From the cell containing the given text, extract its center point as (X, Y) coordinate. 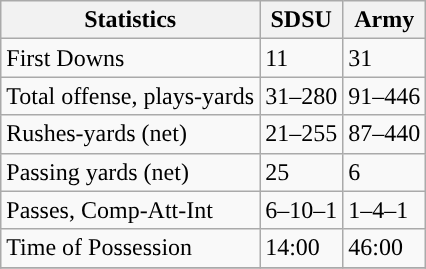
Time of Possession (130, 248)
6–10–1 (302, 210)
31–280 (302, 96)
87–440 (384, 134)
Army (384, 20)
14:00 (302, 248)
1–4–1 (384, 210)
Total offense, plays-yards (130, 96)
SDSU (302, 20)
21–255 (302, 134)
Passing yards (net) (130, 172)
31 (384, 58)
First Downs (130, 58)
46:00 (384, 248)
6 (384, 172)
25 (302, 172)
Statistics (130, 20)
Passes, Comp-Att-Int (130, 210)
Rushes-yards (net) (130, 134)
11 (302, 58)
91–446 (384, 96)
